For the text-containing cell, return its midpoint in [X, Y] coordinate format. 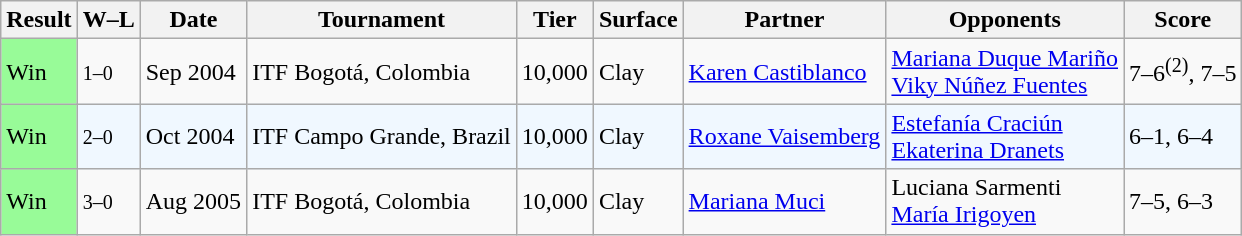
Partner [784, 20]
6–1, 6–4 [1183, 136]
Karen Castiblanco [784, 72]
Estefanía Craciún Ekaterina Dranets [1005, 136]
Mariana Duque Mariño Viky Núñez Fuentes [1005, 72]
7–5, 6–3 [1183, 202]
Result [39, 20]
W–L [108, 20]
Sep 2004 [193, 72]
Oct 2004 [193, 136]
Opponents [1005, 20]
Luciana Sarmenti María Irigoyen [1005, 202]
7–6(2), 7–5 [1183, 72]
1–0 [108, 72]
3–0 [108, 202]
Tournament [382, 20]
Tier [554, 20]
Surface [638, 20]
ITF Campo Grande, Brazil [382, 136]
Score [1183, 20]
Aug 2005 [193, 202]
Date [193, 20]
Mariana Muci [784, 202]
Roxane Vaisemberg [784, 136]
2–0 [108, 136]
